From the cell containing the given text, extract its center point as [x, y] coordinate. 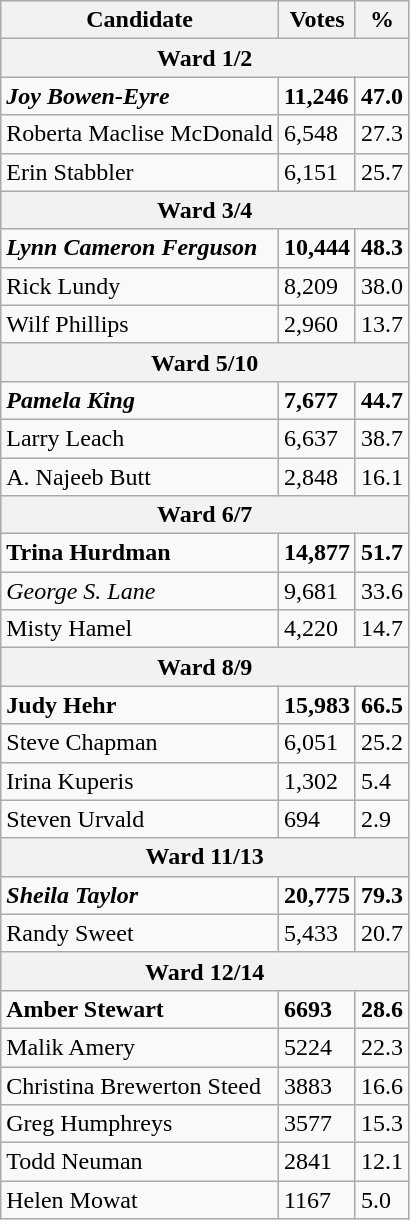
2.9 [382, 819]
14,877 [316, 553]
7,677 [316, 400]
20.7 [382, 933]
13.7 [382, 324]
4,220 [316, 629]
Lynn Cameron Ferguson [140, 248]
48.3 [382, 248]
6,548 [316, 134]
Steve Chapman [140, 743]
14.7 [382, 629]
11,246 [316, 96]
9,681 [316, 591]
25.2 [382, 743]
Rick Lundy [140, 286]
Amber Stewart [140, 1009]
38.0 [382, 286]
Randy Sweet [140, 933]
15.3 [382, 1124]
Misty Hamel [140, 629]
79.3 [382, 895]
6,051 [316, 743]
15,983 [316, 705]
38.7 [382, 438]
Ward 12/14 [205, 971]
Wilf Phillips [140, 324]
1167 [316, 1200]
10,444 [316, 248]
Greg Humphreys [140, 1124]
16.6 [382, 1085]
3883 [316, 1085]
694 [316, 819]
Judy Hehr [140, 705]
8,209 [316, 286]
Helen Mowat [140, 1200]
Ward 1/2 [205, 58]
5.0 [382, 1200]
66.5 [382, 705]
6,151 [316, 172]
Roberta Maclise McDonald [140, 134]
Steven Urvald [140, 819]
20,775 [316, 895]
12.1 [382, 1162]
2,960 [316, 324]
47.0 [382, 96]
Ward 3/4 [205, 210]
% [382, 20]
1,302 [316, 781]
Ward 8/9 [205, 667]
Trina Hurdman [140, 553]
2841 [316, 1162]
6693 [316, 1009]
Erin Stabbler [140, 172]
Joy Bowen-Eyre [140, 96]
51.7 [382, 553]
2,848 [316, 477]
Votes [316, 20]
22.3 [382, 1047]
6,637 [316, 438]
44.7 [382, 400]
25.7 [382, 172]
Irina Kuperis [140, 781]
Ward 6/7 [205, 515]
Malik Amery [140, 1047]
Larry Leach [140, 438]
Sheila Taylor [140, 895]
Pamela King [140, 400]
5.4 [382, 781]
Ward 11/13 [205, 857]
5,433 [316, 933]
3577 [316, 1124]
28.6 [382, 1009]
Ward 5/10 [205, 362]
George S. Lane [140, 591]
33.6 [382, 591]
Todd Neuman [140, 1162]
Candidate [140, 20]
5224 [316, 1047]
Christina Brewerton Steed [140, 1085]
A. Najeeb Butt [140, 477]
27.3 [382, 134]
16.1 [382, 477]
